Find where the given text appears and provide that cell's center as [X, Y] coordinate. 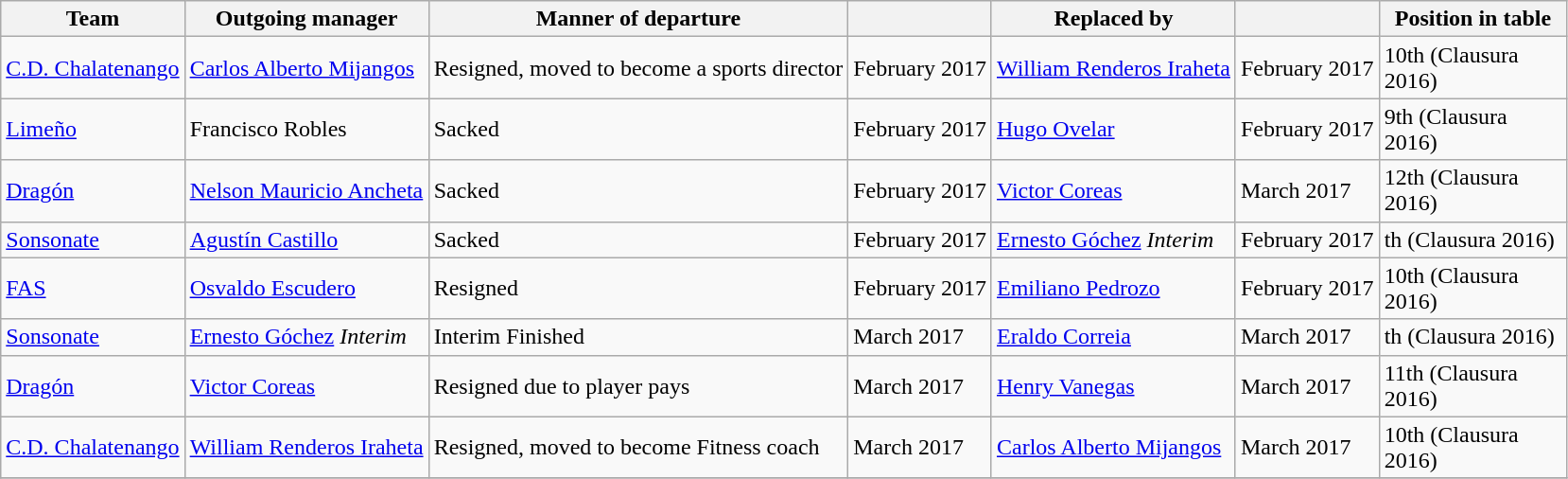
Outgoing manager [306, 19]
11th (Clausura 2016) [1473, 386]
Position in table [1473, 19]
FAS [93, 288]
Interim Finished [638, 337]
Osvaldo Escudero [306, 288]
Francisco Robles [306, 129]
Resigned, moved to become Fitness coach [638, 447]
Eraldo Correia [1113, 337]
Manner of departure [638, 19]
Resigned due to player pays [638, 386]
Replaced by [1113, 19]
Resigned, moved to become a sports director [638, 68]
Resigned [638, 288]
Limeño [93, 129]
12th (Clausura 2016) [1473, 191]
Nelson Mauricio Ancheta [306, 191]
Hugo Ovelar [1113, 129]
Agustín Castillo [306, 239]
Emiliano Pedrozo [1113, 288]
Henry Vanegas [1113, 386]
9th (Clausura 2016) [1473, 129]
Team [93, 19]
